Locate the cell with the specified text and output its [x, y] center coordinate. 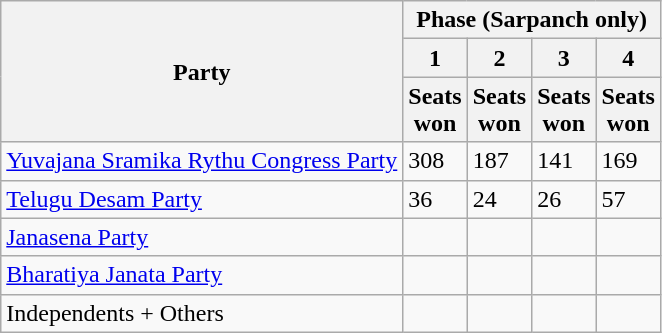
169 [628, 161]
Bharatiya Janata Party [202, 275]
26 [564, 199]
Janasena Party [202, 237]
1 [435, 58]
Phase (Sarpanch only) [532, 20]
Party [202, 72]
3 [564, 58]
2 [499, 58]
187 [499, 161]
Yuvajana Sramika Rythu Congress Party [202, 161]
308 [435, 161]
36 [435, 199]
141 [564, 161]
57 [628, 199]
Independents + Others [202, 313]
Telugu Desam Party [202, 199]
24 [499, 199]
4 [628, 58]
